Detect which cell encompasses the target text, then output its (X, Y) center coordinate. 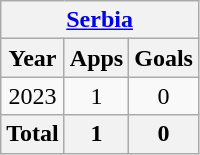
Total (33, 134)
Goals (164, 58)
Apps (96, 58)
Serbia (100, 20)
Year (33, 58)
2023 (33, 96)
